For the text-containing cell, return its midpoint in [x, y] coordinate format. 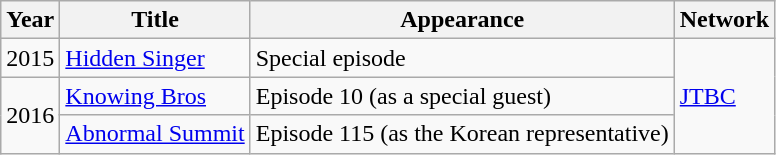
Network [724, 20]
Episode 115 (as the Korean representative) [462, 134]
Hidden Singer [155, 58]
Knowing Bros [155, 96]
2016 [30, 115]
Appearance [462, 20]
JTBC [724, 96]
Episode 10 (as a special guest) [462, 96]
Title [155, 20]
Abnormal Summit [155, 134]
Year [30, 20]
Special episode [462, 58]
2015 [30, 58]
